Pinpoint the cell where the given text exists, returning its [X, Y] midpoint coordinate. 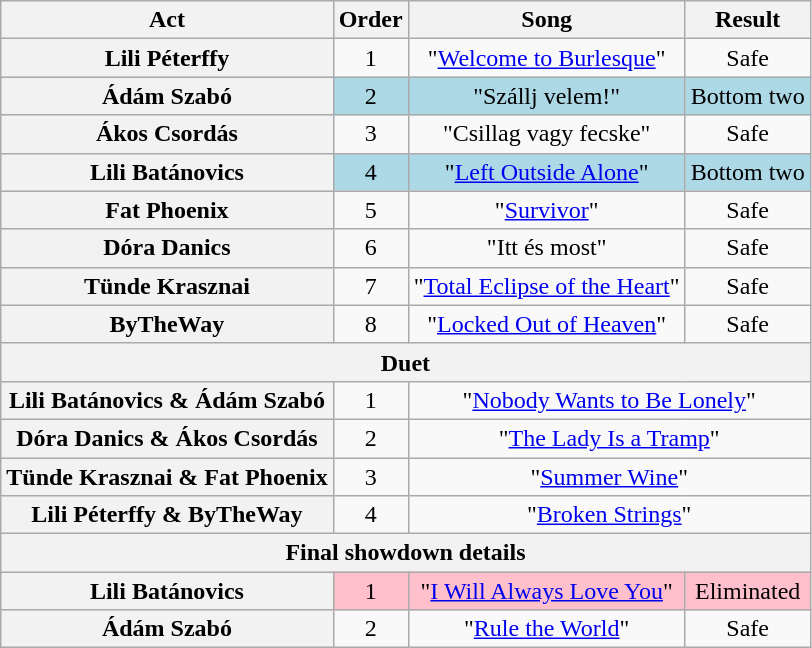
Lili Péterffy [167, 58]
"Locked Out of Heaven" [546, 324]
ByTheWay [167, 324]
Ákos Csordás [167, 134]
"Welcome to Burlesque" [546, 58]
"I Will Always Love You" [546, 591]
Lili Batánovics & Ádám Szabó [167, 400]
Dóra Danics [167, 248]
Act [167, 20]
8 [370, 324]
7 [370, 286]
Order [370, 20]
"The Lady Is a Tramp" [609, 438]
"Szállj velem!" [546, 96]
"Rule the World" [546, 629]
5 [370, 210]
Song [546, 20]
Tünde Krasznai & Fat Phoenix [167, 477]
"Total Eclipse of the Heart" [546, 286]
"Nobody Wants to Be Lonely" [609, 400]
Result [748, 20]
"Broken Strings" [609, 515]
"Summer Wine" [609, 477]
Tünde Krasznai [167, 286]
Final showdown details [406, 553]
"Survivor" [546, 210]
6 [370, 248]
Dóra Danics & Ákos Csordás [167, 438]
Lili Péterffy & ByTheWay [167, 515]
"Csillag vagy fecske" [546, 134]
Fat Phoenix [167, 210]
"Itt és most" [546, 248]
"Left Outside Alone" [546, 172]
Duet [406, 362]
Eliminated [748, 591]
